Search for the cell housing the specified text and yield its [X, Y] center coordinate. 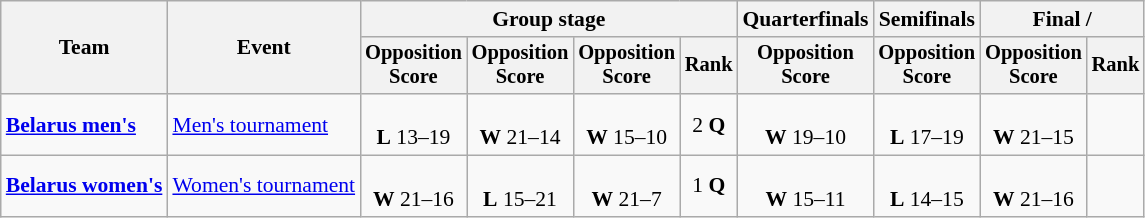
L 14–15 [928, 186]
W 21–14 [520, 124]
1 Q [709, 186]
Belarus men's [84, 124]
2 Q [709, 124]
W 21–7 [626, 186]
Men's tournament [264, 124]
W 15–10 [626, 124]
L 15–21 [520, 186]
W 19–10 [805, 124]
Event [264, 48]
Belarus women's [84, 186]
Semifinals [928, 19]
W 21–15 [1034, 124]
Quarterfinals [805, 19]
Group stage [548, 19]
Women's tournament [264, 186]
L 13–19 [414, 124]
W 15–11 [805, 186]
Final / [1062, 19]
L 17–19 [928, 124]
Team [84, 48]
